Identify which cell holds the provided text, then report its [X, Y] central coordinate. 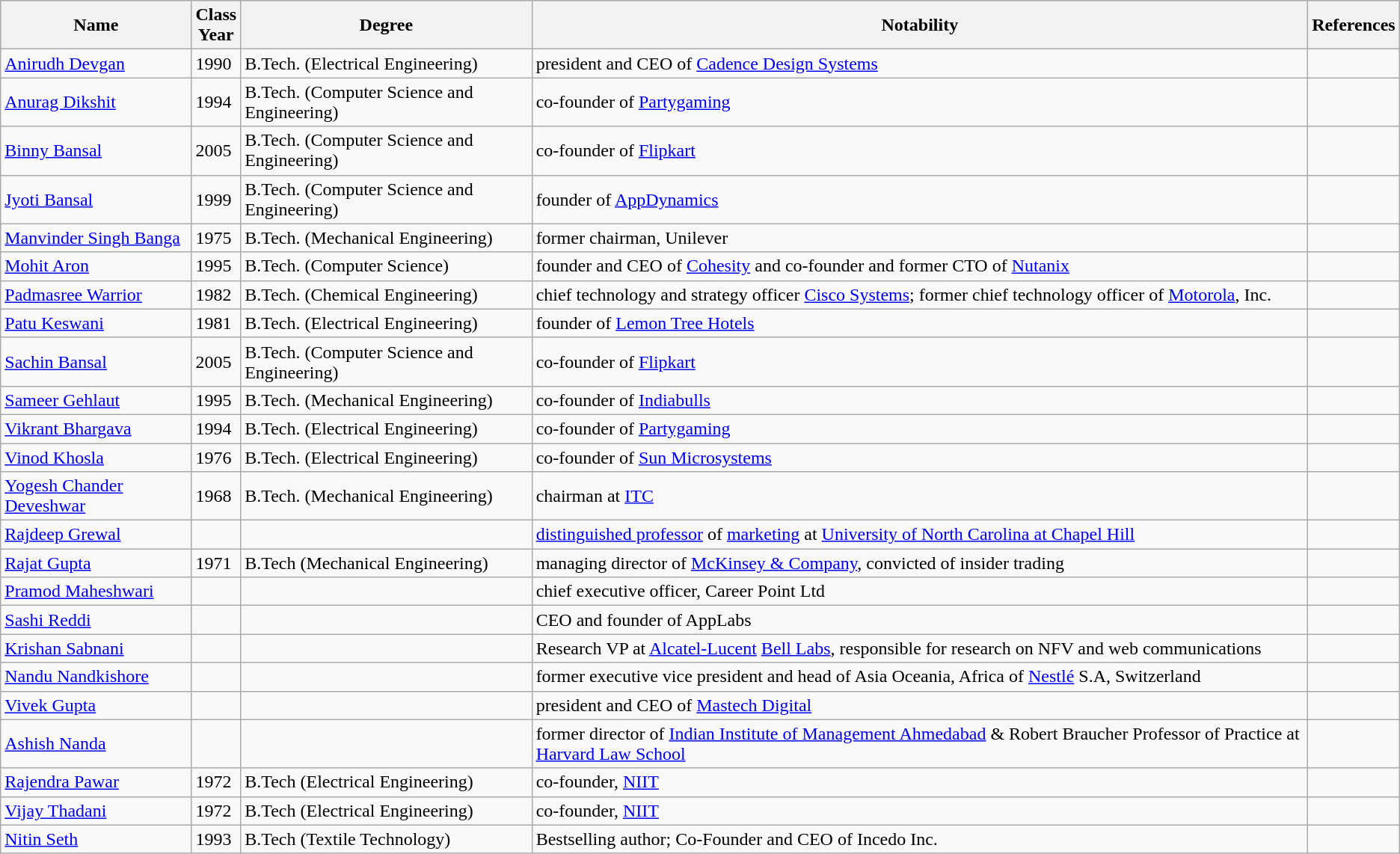
chairman at ITC [920, 497]
co-founder of Indiabulls [920, 400]
1993 [216, 839]
former chairman, Unilever [920, 238]
Jyoti Bansal [96, 199]
Bestselling author; Co-Founder and CEO of Incedo Inc. [920, 839]
Research VP at Alcatel-Lucent Bell Labs, responsible for research on NFV and web communications [920, 648]
ClassYear [216, 25]
president and CEO of Mastech Digital [920, 705]
founder and CEO of Cohesity and co-founder and former CTO of Nutanix [920, 266]
1982 [216, 295]
chief technology and strategy officer Cisco Systems; former chief technology officer of Motorola, Inc. [920, 295]
distinguished professor of marketing at University of North Carolina at Chapel Hill [920, 535]
Manvinder Singh Banga [96, 238]
Binny Bansal [96, 151]
Pramod Maheshwari [96, 592]
Padmasree Warrior [96, 295]
Vinod Khosla [96, 457]
Degree [386, 25]
Krishan Sabnani [96, 648]
Vijay Thadani [96, 811]
chief executive officer, Career Point Ltd [920, 592]
Ashish Nanda [96, 743]
1968 [216, 497]
1990 [216, 64]
Sameer Gehlaut [96, 400]
1976 [216, 457]
founder of AppDynamics [920, 199]
1999 [216, 199]
former executive vice president and head of Asia Oceania, Africa of Nestlé S.A, Switzerland [920, 677]
Vivek Gupta [96, 705]
1971 [216, 563]
Yogesh Chander Deveshwar [96, 497]
Name [96, 25]
CEO and founder of AppLabs [920, 620]
Vikrant Bhargava [96, 428]
co-founder of Sun Microsystems [920, 457]
Nandu Nandkishore [96, 677]
Anurag Dikshit [96, 102]
Sashi Reddi [96, 620]
1981 [216, 323]
Notability [920, 25]
References [1354, 25]
Rajat Gupta [96, 563]
Rajendra Pawar [96, 782]
president and CEO of Cadence Design Systems [920, 64]
Patu Keswani [96, 323]
Mohit Aron [96, 266]
Sachin Bansal [96, 362]
founder of Lemon Tree Hotels [920, 323]
B.Tech. (Chemical Engineering) [386, 295]
1975 [216, 238]
Rajdeep Grewal [96, 535]
Anirudh Devgan [96, 64]
Nitin Seth [96, 839]
B.Tech (Mechanical Engineering) [386, 563]
B.Tech (Textile Technology) [386, 839]
managing director of McKinsey & Company, convicted of insider trading [920, 563]
former director of Indian Institute of Management Ahmedabad & Robert Braucher Professor of Practice at Harvard Law School [920, 743]
B.Tech. (Computer Science) [386, 266]
